For the text-containing cell, return its midpoint in [X, Y] coordinate format. 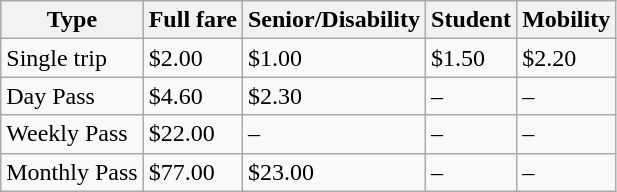
Full fare [192, 20]
Senior/Disability [334, 20]
Student [472, 20]
Type [72, 20]
Monthly Pass [72, 172]
Mobility [566, 20]
$77.00 [192, 172]
$22.00 [192, 134]
Weekly Pass [72, 134]
$2.20 [566, 58]
$23.00 [334, 172]
Day Pass [72, 96]
$2.30 [334, 96]
Single trip [72, 58]
$4.60 [192, 96]
$2.00 [192, 58]
$1.00 [334, 58]
$1.50 [472, 58]
